Detect which cell encompasses the target text, then output its (x, y) center coordinate. 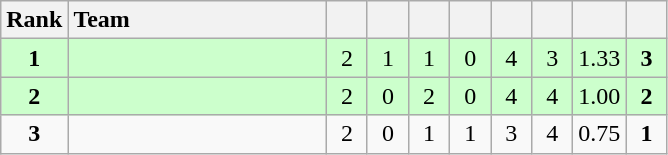
1.33 (600, 58)
1.00 (600, 96)
Rank (34, 20)
0.75 (600, 134)
Team (198, 20)
